Identify which cell holds the provided text, then report its (x, y) central coordinate. 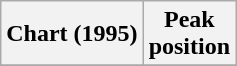
Peakposition (189, 34)
Chart (1995) (72, 34)
